Return [x, y] of the center of cell containing provided text 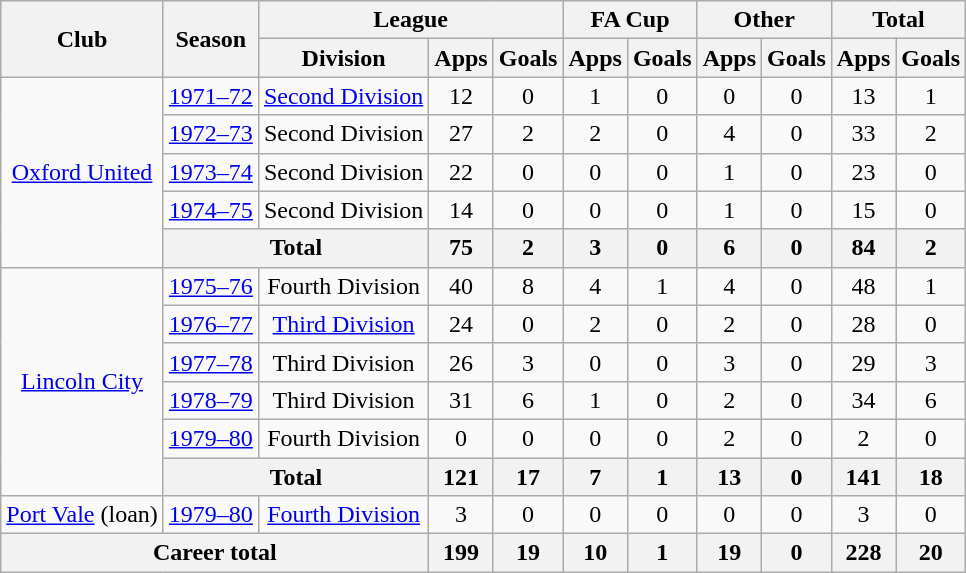
22 [461, 172]
8 [528, 286]
1978–79 [210, 400]
33 [863, 134]
48 [863, 286]
26 [461, 362]
1971–72 [210, 96]
18 [931, 477]
1972–73 [210, 134]
34 [863, 400]
84 [863, 248]
228 [863, 553]
20 [931, 553]
FA Cup [630, 20]
Division [343, 58]
1976–77 [210, 324]
15 [863, 210]
199 [461, 553]
1977–78 [210, 362]
17 [528, 477]
40 [461, 286]
14 [461, 210]
1974–75 [210, 210]
24 [461, 324]
Oxford United [82, 172]
12 [461, 96]
Port Vale (loan) [82, 515]
Season [210, 39]
75 [461, 248]
27 [461, 134]
121 [461, 477]
31 [461, 400]
10 [595, 553]
23 [863, 172]
1975–76 [210, 286]
29 [863, 362]
Career total [215, 553]
League [410, 20]
Lincoln City [82, 381]
Other [764, 20]
7 [595, 477]
1973–74 [210, 172]
28 [863, 324]
141 [863, 477]
Club [82, 39]
